Scan for the cell matching the given text and deliver its (X, Y) coordinate at center. 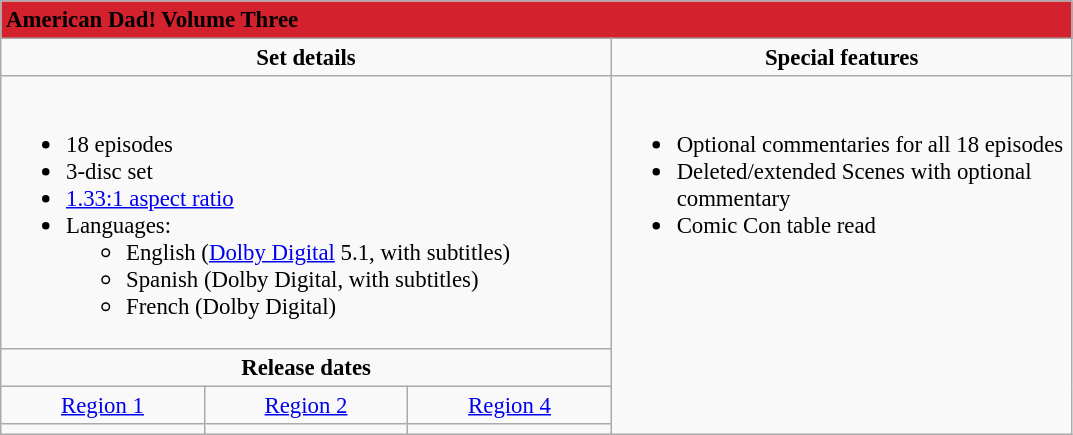
American Dad! Volume Three (536, 20)
Region 2 (306, 405)
Region 1 (103, 405)
Optional commentaries for all 18 episodesDeleted/extended Scenes with optional commentaryComic Con table read (842, 255)
Special features (842, 58)
Release dates (306, 367)
Region 4 (510, 405)
Set details (306, 58)
